Pinpoint the cell where the given text exists, returning its [X, Y] midpoint coordinate. 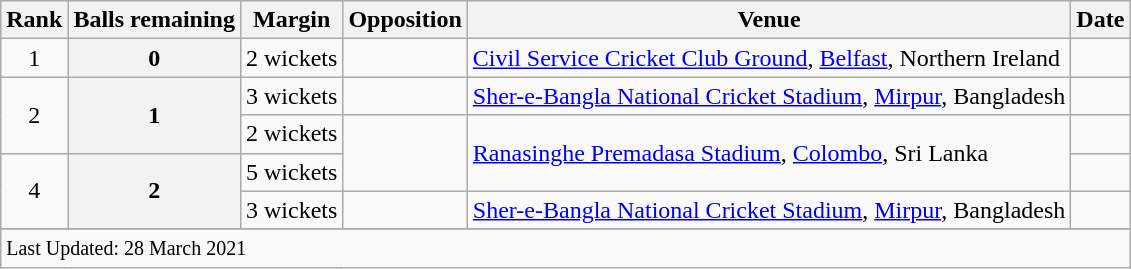
Venue [768, 20]
Civil Service Cricket Club Ground, Belfast, Northern Ireland [768, 58]
4 [34, 191]
Rank [34, 20]
5 wickets [291, 172]
Last Updated: 28 March 2021 [566, 248]
Margin [291, 20]
Ranasinghe Premadasa Stadium, Colombo, Sri Lanka [768, 153]
0 [154, 58]
Opposition [405, 20]
Date [1100, 20]
Balls remaining [154, 20]
